Search for the cell housing the specified text and yield its [x, y] center coordinate. 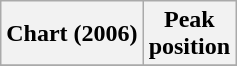
Peakposition [189, 34]
Chart (2006) [72, 34]
